For the text-containing cell, return its midpoint in [x, y] coordinate format. 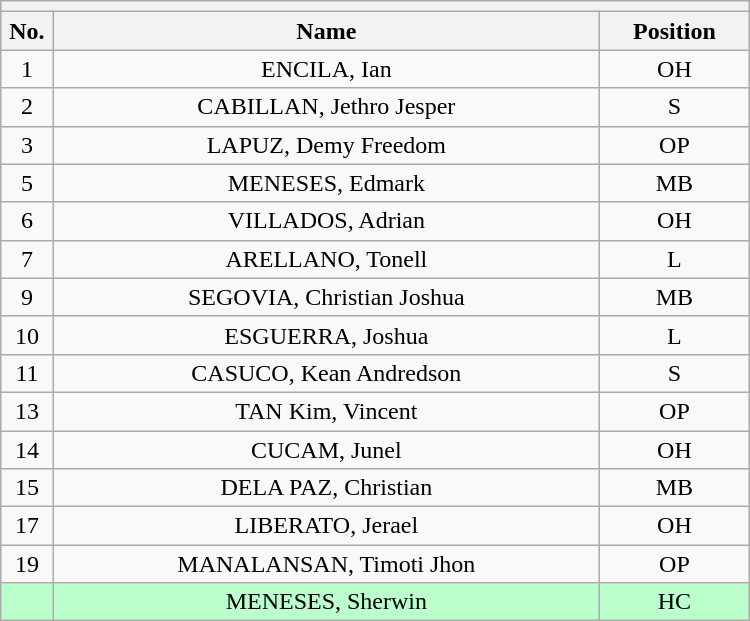
13 [27, 411]
CASUCO, Kean Andredson [326, 373]
11 [27, 373]
2 [27, 107]
MENESES, Sherwin [326, 602]
14 [27, 449]
SEGOVIA, Christian Joshua [326, 297]
DELA PAZ, Christian [326, 488]
15 [27, 488]
VILLADOS, Adrian [326, 221]
CUCAM, Junel [326, 449]
ENCILA, Ian [326, 69]
Name [326, 31]
No. [27, 31]
7 [27, 259]
9 [27, 297]
CABILLAN, Jethro Jesper [326, 107]
ESGUERRA, Joshua [326, 335]
HC [675, 602]
19 [27, 564]
5 [27, 183]
17 [27, 526]
MENESES, Edmark [326, 183]
ARELLANO, Tonell [326, 259]
6 [27, 221]
Position [675, 31]
10 [27, 335]
3 [27, 145]
MANALANSAN, Timoti Jhon [326, 564]
LIBERATO, Jerael [326, 526]
1 [27, 69]
TAN Kim, Vincent [326, 411]
LAPUZ, Demy Freedom [326, 145]
